Return the (X, Y) coordinate for the center point of the cell that contains the specified text.  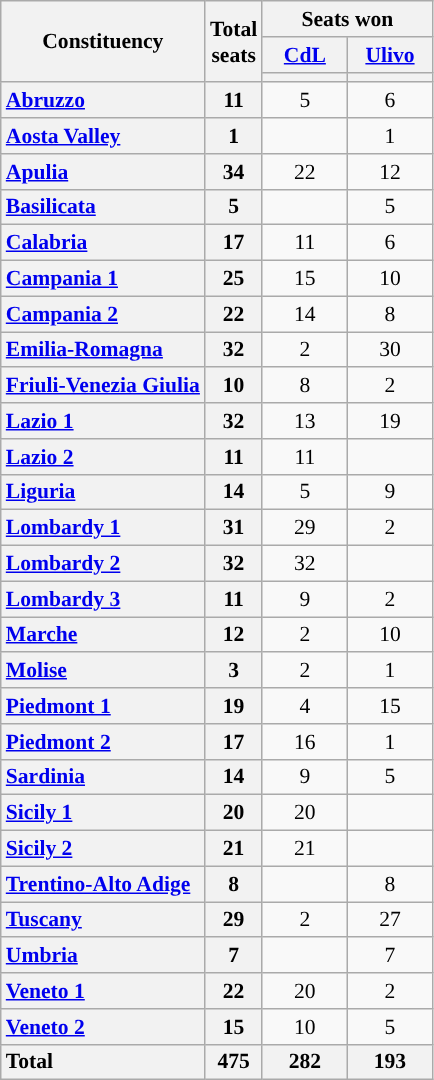
Seats won (347, 19)
Liguria (103, 492)
193 (390, 1062)
Basilicata (103, 207)
Trentino-Alto Adige (103, 884)
475 (234, 1062)
Ulivo (390, 55)
Lombardy 2 (103, 564)
Aosta Valley (103, 136)
Sicily 2 (103, 849)
13 (304, 421)
Friuli-Venezia Giulia (103, 386)
Umbria (103, 956)
282 (304, 1062)
Sardinia (103, 777)
Lombardy 1 (103, 528)
31 (234, 528)
Apulia (103, 172)
3 (234, 671)
Emilia-Romagna (103, 350)
Campania 1 (103, 279)
Veneto 2 (103, 1027)
Campania 2 (103, 314)
Lombardy 3 (103, 599)
30 (390, 350)
25 (234, 279)
27 (390, 920)
4 (304, 706)
Lazio 1 (103, 421)
Piedmont 1 (103, 706)
Tuscany (103, 920)
Lazio 2 (103, 457)
Abruzzo (103, 101)
Calabria (103, 243)
Marche (103, 635)
Totalseats (234, 42)
Veneto 1 (103, 991)
Sicily 1 (103, 813)
16 (304, 742)
34 (234, 172)
Piedmont 2 (103, 742)
Constituency (103, 42)
Total (103, 1062)
Molise (103, 671)
CdL (304, 55)
